Extract the [X, Y] coordinate from the center of the cell holding the provided text.  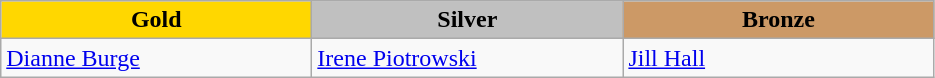
Jill Hall [778, 58]
Silver [468, 20]
Bronze [778, 20]
Gold [156, 20]
Irene Piotrowski [468, 58]
Dianne Burge [156, 58]
